Locate the cell with the specified text and output its [x, y] center coordinate. 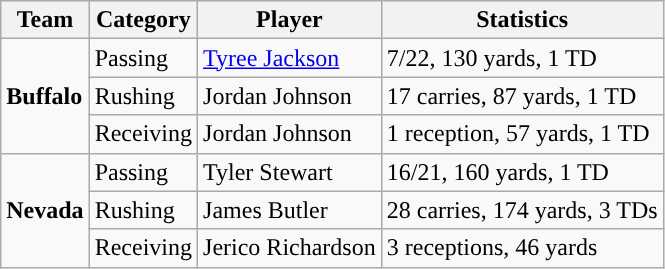
Tyler Stewart [290, 172]
Jerico Richardson [290, 248]
Nevada [45, 210]
17 carries, 87 yards, 1 TD [522, 96]
Team [45, 20]
James Butler [290, 210]
16/21, 160 yards, 1 TD [522, 172]
7/22, 130 yards, 1 TD [522, 58]
Statistics [522, 20]
Player [290, 20]
Category [143, 20]
28 carries, 174 yards, 3 TDs [522, 210]
Tyree Jackson [290, 58]
3 receptions, 46 yards [522, 248]
1 reception, 57 yards, 1 TD [522, 134]
Buffalo [45, 96]
